Detect which cell encompasses the target text, then output its [X, Y] center coordinate. 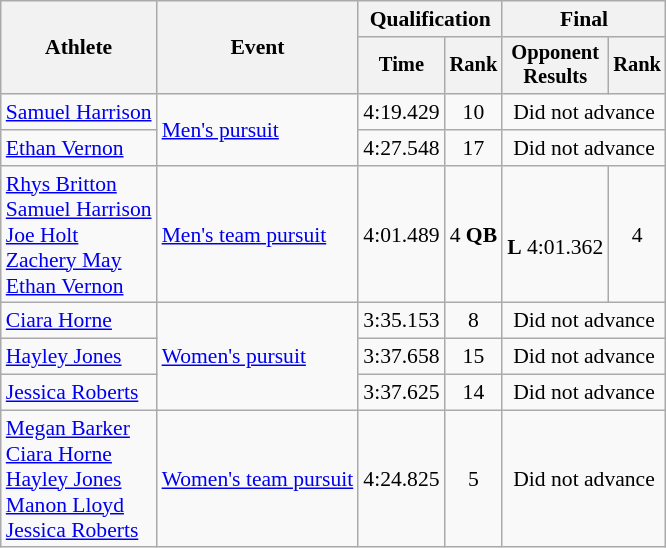
Rhys BrittonSamuel HarrisonJoe HoltZachery MayEthan Vernon [79, 235]
3:37.658 [401, 357]
4 [637, 235]
4:19.429 [401, 112]
10 [474, 112]
17 [474, 148]
8 [474, 321]
4:24.825 [401, 479]
4 QB [474, 235]
15 [474, 357]
Athlete [79, 48]
OpponentResults [555, 66]
Hayley Jones [79, 357]
Men's pursuit [258, 130]
4:01.489 [401, 235]
3:37.625 [401, 393]
3:35.153 [401, 321]
L 4:01.362 [555, 235]
Jessica Roberts [79, 393]
Women's team pursuit [258, 479]
4:27.548 [401, 148]
Women's pursuit [258, 356]
Time [401, 66]
Event [258, 48]
Men's team pursuit [258, 235]
14 [474, 393]
Ciara Horne [79, 321]
Final [584, 19]
Ethan Vernon [79, 148]
Samuel Harrison [79, 112]
Megan BarkerCiara HorneHayley JonesManon LloydJessica Roberts [79, 479]
5 [474, 479]
Qualification [430, 19]
